Output the (X, Y) coordinate of the center of the cell containing the given text.  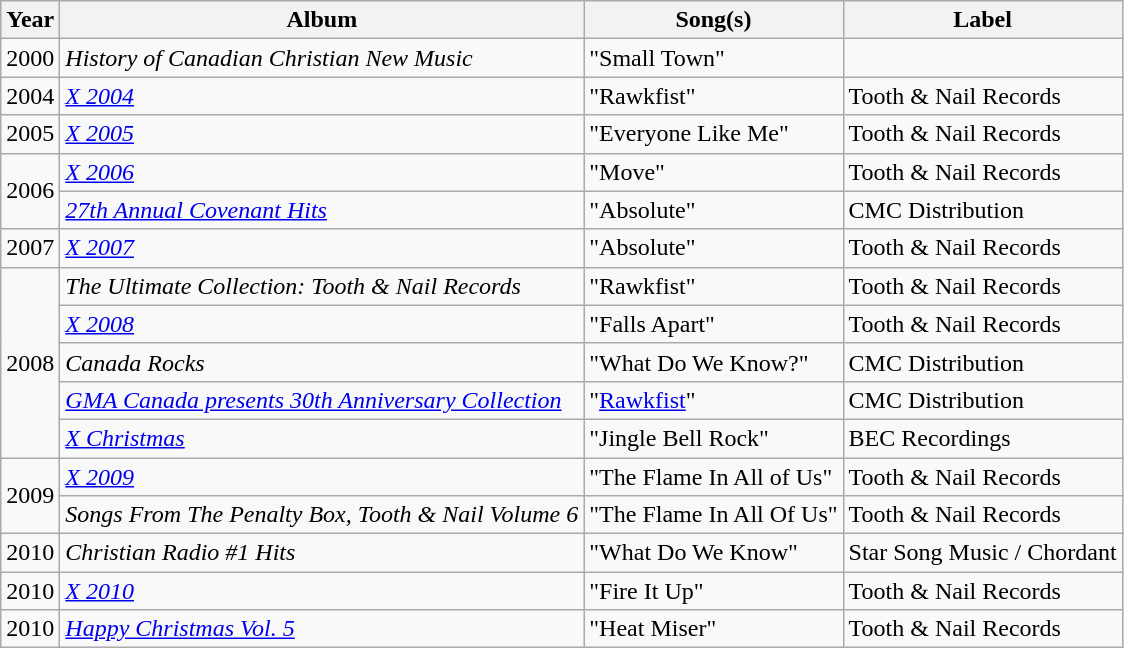
"Small Town" (714, 58)
Song(s) (714, 20)
X 2007 (322, 248)
Christian Radio #1 Hits (322, 553)
X 2004 (322, 96)
X 2008 (322, 324)
"Move" (714, 172)
The Ultimate Collection: Tooth & Nail Records (322, 286)
"Falls Apart" (714, 324)
X 2009 (322, 477)
2005 (30, 134)
2008 (30, 362)
Year (30, 20)
X 2010 (322, 591)
2007 (30, 248)
2004 (30, 96)
"Heat Miser" (714, 629)
Star Song Music / Chordant (982, 553)
"The Flame In All of Us" (714, 477)
Label (982, 20)
"What Do We Know?" (714, 362)
Canada Rocks (322, 362)
X 2005 (322, 134)
"What Do We Know" (714, 553)
GMA Canada presents 30th Anniversary Collection (322, 400)
BEC Recordings (982, 438)
History of Canadian Christian New Music (322, 58)
"Fire It Up" (714, 591)
X Christmas (322, 438)
Album (322, 20)
2009 (30, 496)
Happy Christmas Vol. 5 (322, 629)
2006 (30, 191)
Songs From The Penalty Box, Tooth & Nail Volume 6 (322, 515)
27th Annual Covenant Hits (322, 210)
"Jingle Bell Rock" (714, 438)
2000 (30, 58)
"The Flame In All Of Us" (714, 515)
X 2006 (322, 172)
"Everyone Like Me" (714, 134)
